Identify which cell holds the provided text, then report its [x, y] central coordinate. 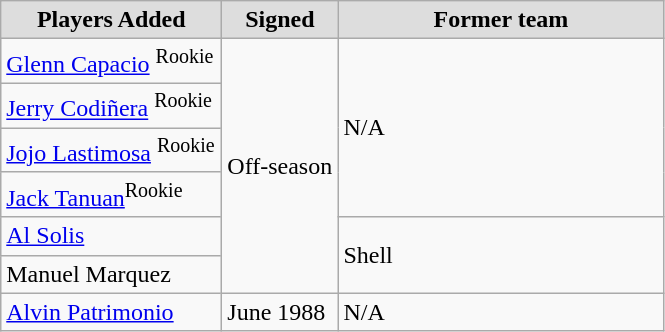
Glenn Capacio Rookie [112, 62]
Players Added [112, 20]
Off-season [280, 166]
June 1988 [280, 312]
Alvin Patrimonio [112, 312]
Manuel Marquez [112, 274]
Former team [501, 20]
Shell [501, 255]
Signed [280, 20]
Al Solis [112, 236]
Jojo Lastimosa Rookie [112, 150]
Jerry Codiñera Rookie [112, 106]
Jack TanuanRookie [112, 194]
